Extract the (x, y) coordinate from the center of the cell holding the provided text.  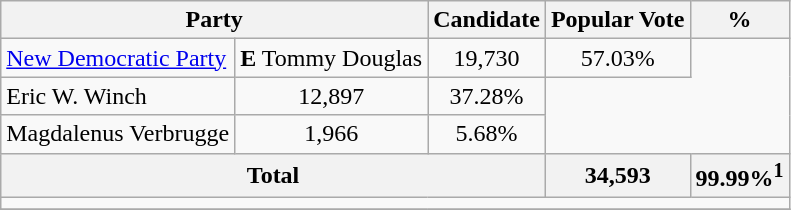
E Tommy Douglas (332, 58)
Total (274, 176)
12,897 (332, 96)
99.99%1 (740, 176)
57.03% (618, 58)
% (740, 20)
Magdalenus Verbrugge (118, 134)
5.68% (487, 134)
1,966 (332, 134)
Eric W. Winch (118, 96)
19,730 (487, 58)
New Democratic Party (118, 58)
34,593 (618, 176)
Candidate (487, 20)
37.28% (487, 96)
Popular Vote (618, 20)
Party (214, 20)
